Return the [X, Y] coordinate for the center point of the cell that contains the specified text.  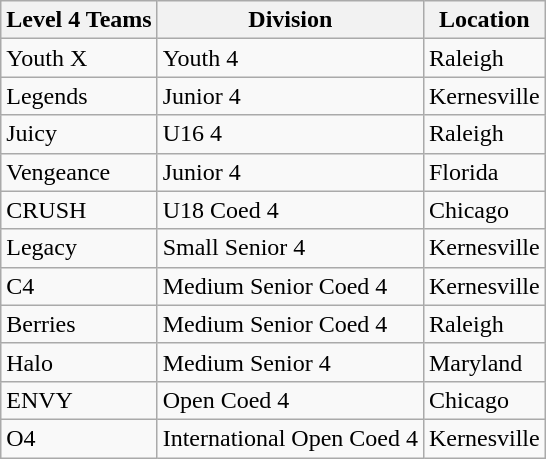
C4 [79, 286]
U18 Coed 4 [290, 210]
Level 4 Teams [79, 20]
International Open Coed 4 [290, 438]
Small Senior 4 [290, 248]
Medium Senior 4 [290, 362]
Location [484, 20]
Juicy [79, 134]
Division [290, 20]
Maryland [484, 362]
Legacy [79, 248]
O4 [79, 438]
ENVY [79, 400]
Halo [79, 362]
Youth X [79, 58]
CRUSH [79, 210]
Berries [79, 324]
Open Coed 4 [290, 400]
Florida [484, 172]
U16 4 [290, 134]
Vengeance [79, 172]
Youth 4 [290, 58]
Legends [79, 96]
